Determine the [x, y] coordinate at the center of the cell enclosing the given text.  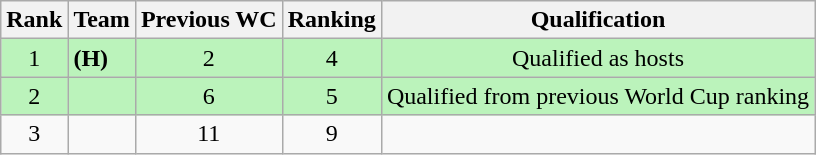
Rank [34, 20]
3 [34, 134]
Team [102, 20]
11 [208, 134]
9 [332, 134]
Qualified as hosts [598, 58]
(H) [102, 58]
Qualification [598, 20]
Previous WC [208, 20]
4 [332, 58]
6 [208, 96]
Ranking [332, 20]
Qualified from previous World Cup ranking [598, 96]
1 [34, 58]
5 [332, 96]
